Detect which cell encompasses the target text, then output its [X, Y] center coordinate. 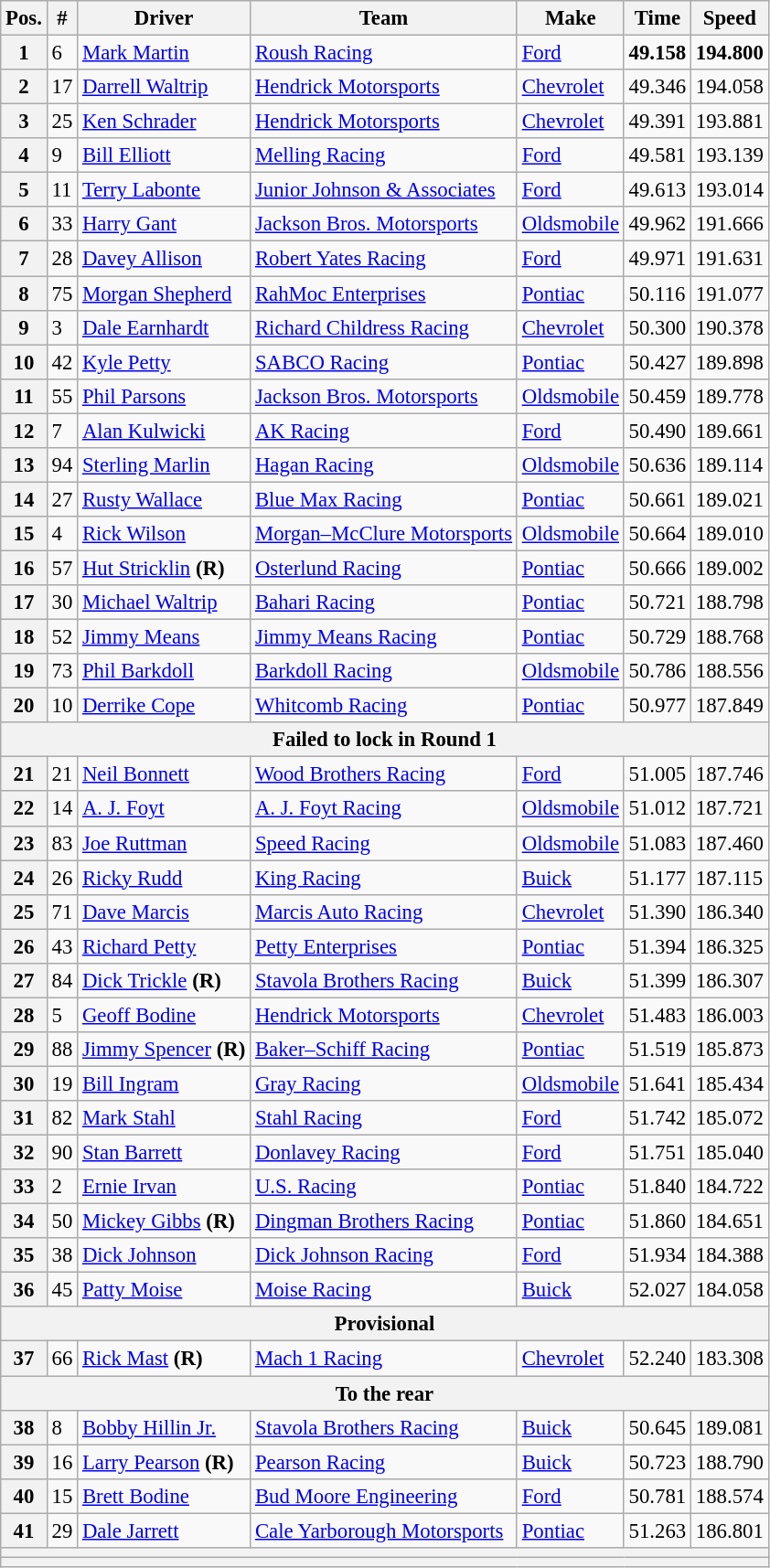
75 [62, 293]
35 [24, 1255]
187.115 [730, 878]
40 [24, 1496]
To the rear [384, 1393]
49.581 [657, 155]
73 [62, 671]
88 [62, 1050]
66 [62, 1359]
Dale Jarrett [165, 1531]
# [62, 18]
41 [24, 1531]
Bill Ingram [165, 1083]
A. J. Foyt [165, 809]
51.083 [657, 843]
Dick Johnson [165, 1255]
52.240 [657, 1359]
Provisional [384, 1325]
51.742 [657, 1118]
Baker–Schiff Racing [384, 1050]
Team [384, 18]
52 [62, 637]
51.399 [657, 981]
189.021 [730, 499]
Speed Racing [384, 843]
57 [62, 568]
Dick Johnson Racing [384, 1255]
188.556 [730, 671]
186.340 [730, 912]
Davey Allison [165, 259]
Robert Yates Racing [384, 259]
Morgan Shepherd [165, 293]
12 [24, 431]
189.778 [730, 396]
50.729 [657, 637]
193.881 [730, 122]
20 [24, 706]
50.977 [657, 706]
191.631 [730, 259]
50.645 [657, 1427]
189.898 [730, 362]
43 [62, 946]
185.434 [730, 1083]
Richard Childress Racing [384, 327]
36 [24, 1290]
13 [24, 465]
Stahl Racing [384, 1118]
Mark Stahl [165, 1118]
Ernie Irvan [165, 1187]
Osterlund Racing [384, 568]
188.768 [730, 637]
49.158 [657, 53]
Bobby Hillin Jr. [165, 1427]
191.666 [730, 224]
184.058 [730, 1290]
Marcis Auto Racing [384, 912]
187.746 [730, 774]
Geoff Bodine [165, 1015]
83 [62, 843]
194.800 [730, 53]
194.058 [730, 87]
23 [24, 843]
193.139 [730, 155]
51.840 [657, 1187]
Junior Johnson & Associates [384, 190]
Larry Pearson (R) [165, 1462]
71 [62, 912]
Dick Trickle (R) [165, 981]
Rick Wilson [165, 534]
49.391 [657, 122]
Ken Schrader [165, 122]
50.300 [657, 327]
22 [24, 809]
52.027 [657, 1290]
Richard Petty [165, 946]
Stan Barrett [165, 1153]
Kyle Petty [165, 362]
RahMoc Enterprises [384, 293]
Rusty Wallace [165, 499]
Derrike Cope [165, 706]
32 [24, 1153]
Petty Enterprises [384, 946]
Harry Gant [165, 224]
184.651 [730, 1221]
189.081 [730, 1427]
49.613 [657, 190]
90 [62, 1153]
51.934 [657, 1255]
50.116 [657, 293]
51.483 [657, 1015]
Mickey Gibbs (R) [165, 1221]
SABCO Racing [384, 362]
193.014 [730, 190]
50.427 [657, 362]
1 [24, 53]
187.721 [730, 809]
Brett Bodine [165, 1496]
50.661 [657, 499]
Ricky Rudd [165, 878]
Bud Moore Engineering [384, 1496]
Blue Max Racing [384, 499]
188.798 [730, 603]
Melling Racing [384, 155]
39 [24, 1462]
186.307 [730, 981]
50 [62, 1221]
Jimmy Means Racing [384, 637]
Sterling Marlin [165, 465]
Terry Labonte [165, 190]
185.040 [730, 1153]
Barkdoll Racing [384, 671]
Rick Mast (R) [165, 1359]
50.781 [657, 1496]
183.308 [730, 1359]
186.325 [730, 946]
42 [62, 362]
24 [24, 878]
Phil Parsons [165, 396]
50.666 [657, 568]
82 [62, 1118]
AK Racing [384, 431]
Roush Racing [384, 53]
50.723 [657, 1462]
King Racing [384, 878]
Speed [730, 18]
Hagan Racing [384, 465]
Jimmy Spencer (R) [165, 1050]
Mach 1 Racing [384, 1359]
190.378 [730, 327]
Whitcomb Racing [384, 706]
50.636 [657, 465]
Pos. [24, 18]
186.003 [730, 1015]
50.664 [657, 534]
51.177 [657, 878]
Time [657, 18]
18 [24, 637]
Gray Racing [384, 1083]
186.801 [730, 1531]
185.873 [730, 1050]
187.849 [730, 706]
55 [62, 396]
Cale Yarborough Motorsports [384, 1531]
U.S. Racing [384, 1187]
Pearson Racing [384, 1462]
51.641 [657, 1083]
Dingman Brothers Racing [384, 1221]
189.114 [730, 465]
184.388 [730, 1255]
191.077 [730, 293]
189.002 [730, 568]
51.005 [657, 774]
84 [62, 981]
31 [24, 1118]
A. J. Foyt Racing [384, 809]
51.751 [657, 1153]
Driver [165, 18]
Failed to lock in Round 1 [384, 740]
45 [62, 1290]
51.394 [657, 946]
Make [571, 18]
50.490 [657, 431]
Jimmy Means [165, 637]
Michael Waltrip [165, 603]
49.346 [657, 87]
37 [24, 1359]
Mark Martin [165, 53]
50.459 [657, 396]
Dale Earnhardt [165, 327]
51.012 [657, 809]
187.460 [730, 843]
49.962 [657, 224]
185.072 [730, 1118]
Bahari Racing [384, 603]
184.722 [730, 1187]
Bill Elliott [165, 155]
51.519 [657, 1050]
Morgan–McClure Motorsports [384, 534]
Donlavey Racing [384, 1153]
Neil Bonnett [165, 774]
Darrell Waltrip [165, 87]
51.263 [657, 1531]
50.786 [657, 671]
94 [62, 465]
50.721 [657, 603]
Patty Moise [165, 1290]
Hut Stricklin (R) [165, 568]
Joe Ruttman [165, 843]
49.971 [657, 259]
Dave Marcis [165, 912]
Alan Kulwicki [165, 431]
188.790 [730, 1462]
Wood Brothers Racing [384, 774]
Phil Barkdoll [165, 671]
34 [24, 1221]
51.860 [657, 1221]
51.390 [657, 912]
189.661 [730, 431]
Moise Racing [384, 1290]
189.010 [730, 534]
188.574 [730, 1496]
